Search for the cell housing the specified text and yield its (x, y) center coordinate. 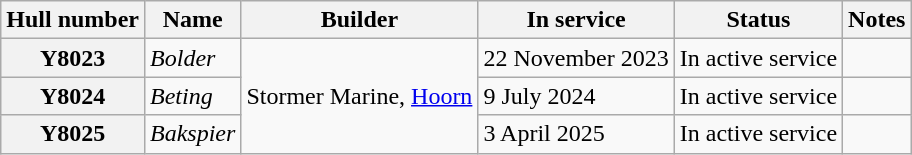
Hull number (73, 20)
Status (758, 20)
Beting (193, 96)
Stormer Marine, Hoorn (360, 96)
3 April 2025 (576, 134)
Bakspier (193, 134)
Y8023 (73, 58)
9 July 2024 (576, 96)
In service (576, 20)
Bolder (193, 58)
Y8025 (73, 134)
Name (193, 20)
22 November 2023 (576, 58)
Y8024 (73, 96)
Builder (360, 20)
Notes (877, 20)
